For the text-containing cell, return its midpoint in [x, y] coordinate format. 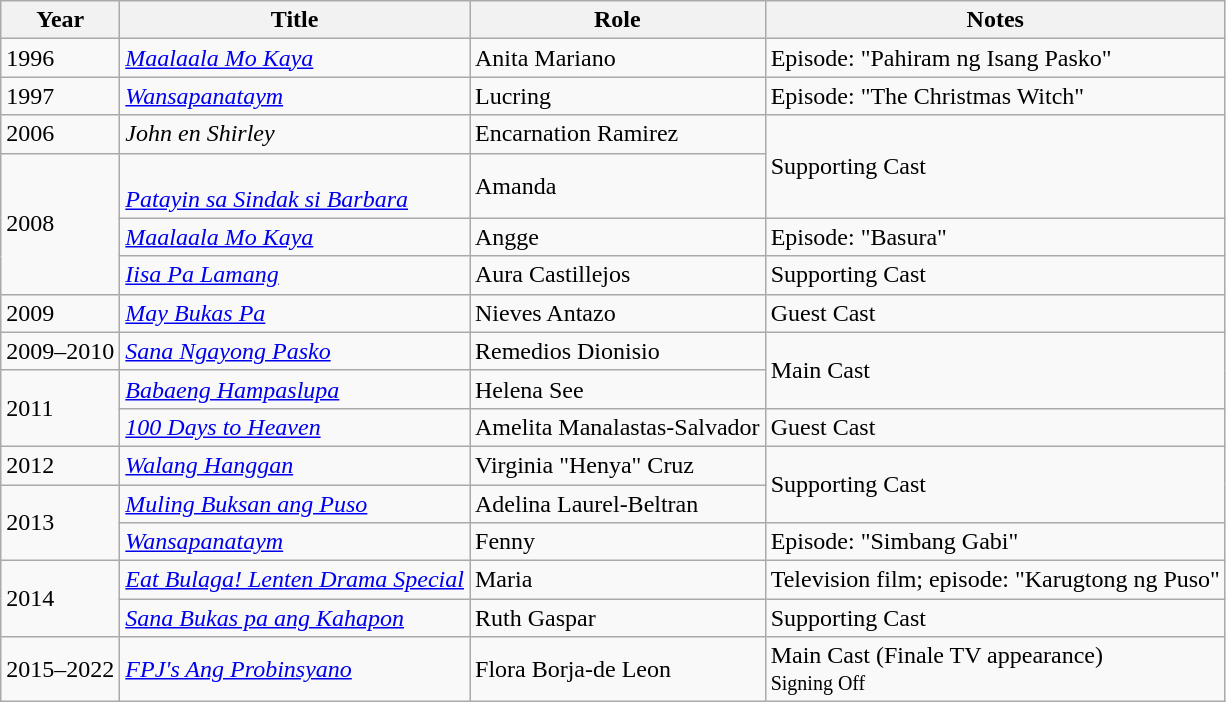
Virginia "Henya" Cruz [618, 465]
Main Cast [995, 370]
Lucring [618, 96]
1997 [60, 96]
2011 [60, 408]
2009 [60, 313]
Babaeng Hampaslupa [295, 389]
Muling Buksan ang Puso [295, 503]
2013 [60, 522]
Title [295, 20]
Eat Bulaga! Lenten Drama Special [295, 580]
Episode: "Simbang Gabi" [995, 542]
Adelina Laurel-Beltran [618, 503]
2006 [60, 134]
Aura Castillejos [618, 275]
Episode: "Pahiram ng Isang Pasko" [995, 58]
Anita Mariano [618, 58]
Ruth Gaspar [618, 618]
Fenny [618, 542]
FPJ's Ang Probinsyano [295, 670]
Notes [995, 20]
Flora Borja-de Leon [618, 670]
John en Shirley [295, 134]
Main Cast (Finale TV appearance) Signing Off [995, 670]
Maria [618, 580]
Role [618, 20]
Amelita Manalastas-Salvador [618, 427]
Remedios Dionisio [618, 351]
2009–2010 [60, 351]
May Bukas Pa [295, 313]
Patayin sa Sindak si Barbara [295, 186]
Episode: "The Christmas Witch" [995, 96]
Nieves Antazo [618, 313]
Sana Ngayong Pasko [295, 351]
1996 [60, 58]
Television film; episode: "Karugtong ng Puso" [995, 580]
Encarnation Ramirez [618, 134]
Episode: "Basura" [995, 237]
2015–2022 [60, 670]
Iisa Pa Lamang [295, 275]
2008 [60, 224]
2012 [60, 465]
Angge [618, 237]
2014 [60, 599]
100 Days to Heaven [295, 427]
Walang Hanggan [295, 465]
Amanda [618, 186]
Year [60, 20]
Helena See [618, 389]
Sana Bukas pa ang Kahapon [295, 618]
